Find where the given text appears and provide that cell's center as (X, Y) coordinate. 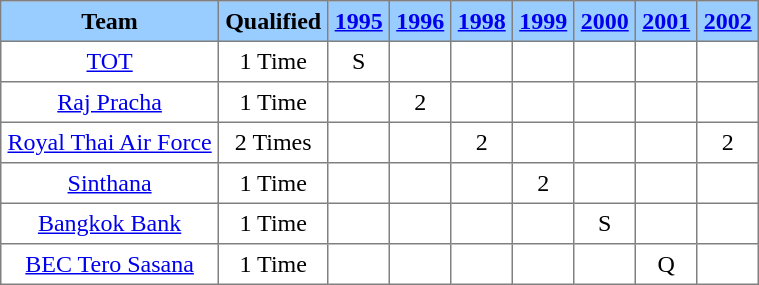
2000 (605, 21)
Qualified (273, 21)
Royal Thai Air Force (110, 142)
Sinthana (110, 183)
2001 (666, 21)
BEC Tero Sasana (110, 264)
2 Times (273, 142)
1996 (420, 21)
Bangkok Bank (110, 223)
1995 (359, 21)
Team (110, 21)
2002 (728, 21)
1998 (482, 21)
1999 (543, 21)
Q (666, 264)
Raj Pracha (110, 102)
TOT (110, 61)
